From the cell containing the given text, extract its center point as (x, y) coordinate. 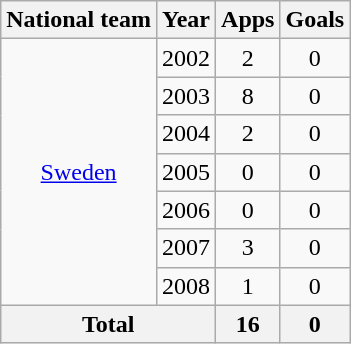
2008 (186, 286)
2006 (186, 210)
Sweden (79, 172)
Goals (315, 20)
Year (186, 20)
Apps (248, 20)
2004 (186, 134)
2002 (186, 58)
2005 (186, 172)
Total (108, 324)
16 (248, 324)
2007 (186, 248)
3 (248, 248)
National team (79, 20)
2003 (186, 96)
1 (248, 286)
8 (248, 96)
